Extract the [x, y] coordinate from the center of the cell holding the provided text.  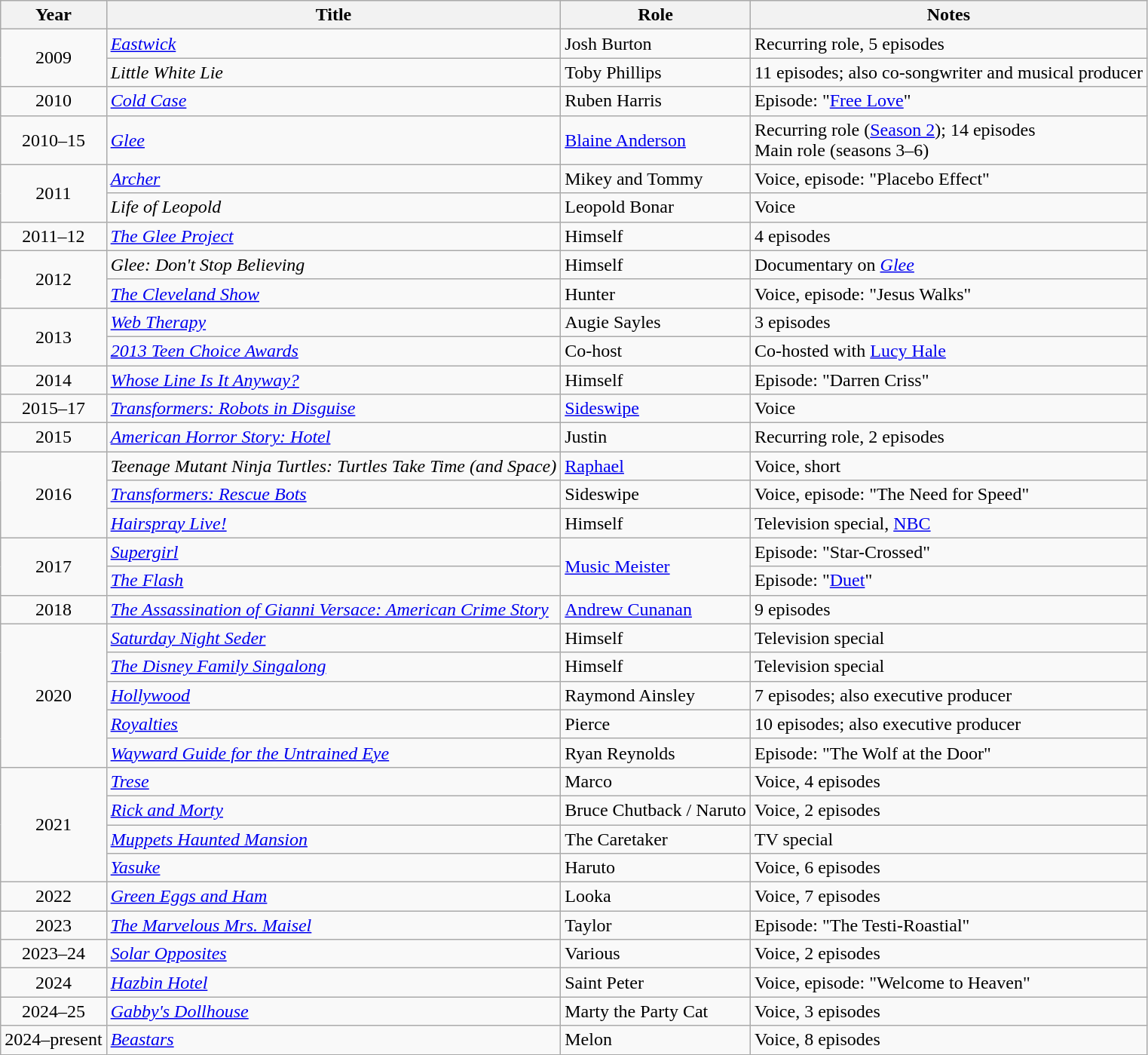
3 episodes [948, 322]
10 episodes; also executive producer [948, 724]
Toby Phillips [656, 72]
The Caretaker [656, 839]
Muppets Haunted Mansion [333, 839]
Little White Lie [333, 72]
Episode: "Duet" [948, 581]
Episode: "Free Love" [948, 101]
Voice, 4 episodes [948, 781]
Episode: "The Testi-Roastial" [948, 925]
Co-host [656, 351]
2024–25 [54, 1011]
Marty the Party Cat [656, 1011]
Web Therapy [333, 322]
2010 [54, 101]
Episode: "The Wolf at the Door" [948, 753]
Eastwick [333, 44]
Looka [656, 897]
The Cleveland Show [333, 293]
Mikey and Tommy [656, 179]
Justin [656, 437]
2024 [54, 983]
2014 [54, 379]
Title [333, 15]
The Marvelous Mrs. Maisel [333, 925]
2009 [54, 58]
Ryan Reynolds [656, 753]
Voice, episode: "The Need for Speed" [948, 495]
2011 [54, 193]
Co-hosted with Lucy Hale [948, 351]
Archer [333, 179]
Voice, 7 episodes [948, 897]
11 episodes; also co-songwriter and musical producer [948, 72]
Episode: "Darren Criss" [948, 379]
2020 [54, 695]
2013 [54, 336]
Voice, 3 episodes [948, 1011]
Haruto [656, 868]
Notes [948, 15]
TV special [948, 839]
Ruben Harris [656, 101]
Various [656, 954]
Whose Line Is It Anyway? [333, 379]
Raymond Ainsley [656, 695]
The Assassination of Gianni Versace: American Crime Story [333, 609]
2023 [54, 925]
Life of Leopold [333, 207]
Teenage Mutant Ninja Turtles: Turtles Take Time (and Space) [333, 466]
Glee [333, 140]
Voice, 8 episodes [948, 1040]
Glee: Don't Stop Believing [333, 265]
2016 [54, 495]
Cold Case [333, 101]
Wayward Guide for the Untrained Eye [333, 753]
2015–17 [54, 409]
Marco [656, 781]
Green Eggs and Ham [333, 897]
2017 [54, 566]
Trese [333, 781]
2021 [54, 824]
2023–24 [54, 954]
Blaine Anderson [656, 140]
Voice, 6 episodes [948, 868]
Taylor [656, 925]
Supergirl [333, 552]
2012 [54, 279]
Voice, episode: "Welcome to Heaven" [948, 983]
9 episodes [948, 609]
Augie Sayles [656, 322]
Raphael [656, 466]
Beastars [333, 1040]
The Flash [333, 581]
Recurring role (Season 2); 14 episodesMain role (seasons 3–6) [948, 140]
Hunter [656, 293]
Hollywood [333, 695]
Voice, episode: "Jesus Walks" [948, 293]
The Glee Project [333, 236]
Episode: "Star-Crossed" [948, 552]
Recurring role, 2 episodes [948, 437]
2018 [54, 609]
2024–present [54, 1040]
7 episodes; also executive producer [948, 695]
Recurring role, 5 episodes [948, 44]
2022 [54, 897]
Transformers: Rescue Bots [333, 495]
Saint Peter [656, 983]
Year [54, 15]
Josh Burton [656, 44]
Leopold Bonar [656, 207]
2010–15 [54, 140]
Gabby's Dollhouse [333, 1011]
Music Meister [656, 566]
2015 [54, 437]
The Disney Family Singalong [333, 667]
Hazbin Hotel [333, 983]
Documentary on Glee [948, 265]
Role [656, 15]
2011–12 [54, 236]
Rick and Morty [333, 810]
Andrew Cunanan [656, 609]
Saturday Night Seder [333, 638]
Hairspray Live! [333, 523]
Bruce Chutback / Naruto [656, 810]
Voice, short [948, 466]
Melon [656, 1040]
Solar Opposites [333, 954]
Television special, NBC [948, 523]
Transformers: Robots in Disguise [333, 409]
2013 Teen Choice Awards [333, 351]
Yasuke [333, 868]
Voice, episode: "Placebo Effect" [948, 179]
Pierce [656, 724]
Royalties [333, 724]
4 episodes [948, 236]
American Horror Story: Hotel [333, 437]
